Identify which cell holds the provided text, then report its (X, Y) central coordinate. 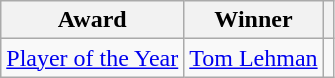
Winner (254, 20)
Award (92, 20)
Tom Lehman (254, 58)
Player of the Year (92, 58)
